From the cell containing the given text, extract its center point as [X, Y] coordinate. 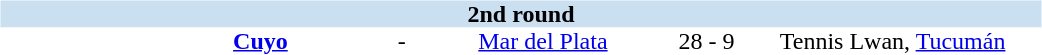
- [402, 42]
28 - 9 [706, 42]
Tennis Lwan, Tucumán [893, 42]
2nd round [520, 14]
Mar del Plata [544, 42]
Cuyo [260, 42]
